Scan for the cell matching the given text and deliver its (x, y) coordinate at center. 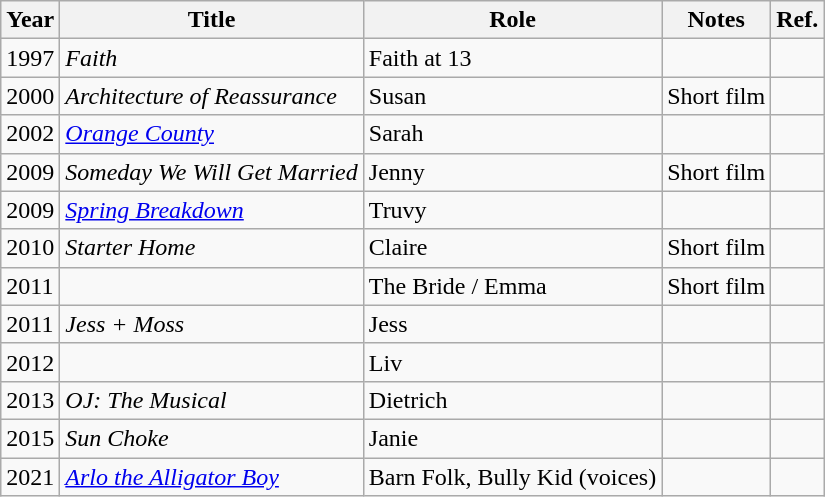
Jenny (512, 172)
Ref. (798, 20)
Someday We Will Get Married (212, 172)
Arlo the Alligator Boy (212, 477)
Dietrich (512, 400)
OJ: The Musical (212, 400)
2015 (30, 438)
2000 (30, 96)
Sun Choke (212, 438)
Architecture of Reassurance (212, 96)
Title (212, 20)
1997 (30, 58)
Claire (512, 248)
Janie (512, 438)
Year (30, 20)
Starter Home (212, 248)
Orange County (212, 134)
The Bride / Emma (512, 286)
Liv (512, 362)
Notes (716, 20)
Jess + Moss (212, 324)
Barn Folk, Bully Kid (voices) (512, 477)
2013 (30, 400)
Truvy (512, 210)
Spring Breakdown (212, 210)
Faith at 13 (512, 58)
2021 (30, 477)
2002 (30, 134)
Susan (512, 96)
Sarah (512, 134)
2010 (30, 248)
Role (512, 20)
Faith (212, 58)
Jess (512, 324)
2012 (30, 362)
